Extract the (X, Y) coordinate from the center of the cell holding the provided text.  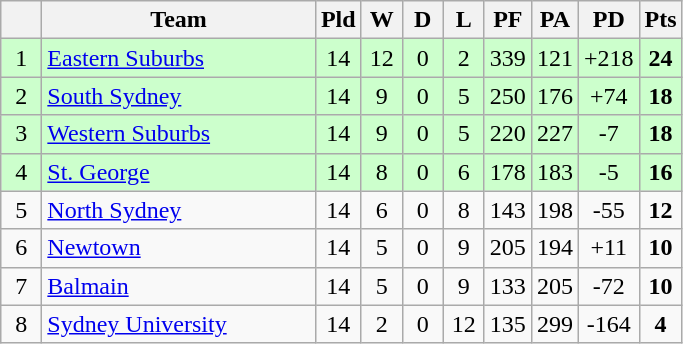
Eastern Suburbs (179, 58)
Balmain (179, 286)
Newtown (179, 248)
183 (554, 172)
227 (554, 134)
PF (508, 20)
143 (508, 210)
198 (554, 210)
Pts (660, 20)
194 (554, 248)
L (464, 20)
339 (508, 58)
-164 (608, 324)
PA (554, 20)
-55 (608, 210)
299 (554, 324)
250 (508, 96)
176 (554, 96)
135 (508, 324)
D (422, 20)
+218 (608, 58)
North Sydney (179, 210)
178 (508, 172)
7 (22, 286)
PD (608, 20)
-7 (608, 134)
Team (179, 20)
3 (22, 134)
220 (508, 134)
16 (660, 172)
133 (508, 286)
24 (660, 58)
St. George (179, 172)
1 (22, 58)
Pld (338, 20)
-5 (608, 172)
+11 (608, 248)
-72 (608, 286)
Western Suburbs (179, 134)
South Sydney (179, 96)
+74 (608, 96)
Sydney University (179, 324)
121 (554, 58)
W (382, 20)
